Output the (X, Y) coordinate of the center of the cell containing the given text.  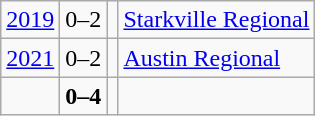
2019 (30, 20)
0–4 (84, 96)
2021 (30, 58)
Starkville Regional (216, 20)
Austin Regional (216, 58)
